Search for the cell housing the specified text and yield its [x, y] center coordinate. 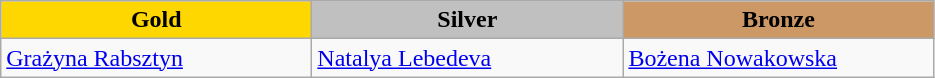
Natalya Lebedeva [468, 58]
Gold [156, 20]
Silver [468, 20]
Grażyna Rabsztyn [156, 58]
Bożena Nowakowska [778, 58]
Bronze [778, 20]
